Pinpoint the cell where the given text exists, returning its (x, y) midpoint coordinate. 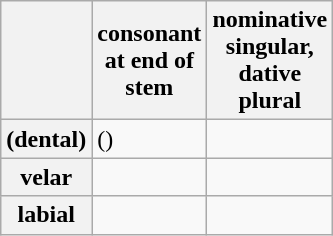
consonantat end ofstem (150, 60)
nominativesingular,dativeplural (270, 60)
() (150, 139)
labial (46, 215)
(dental) (46, 139)
velar (46, 177)
